Determine the [x, y] coordinate at the center of the cell enclosing the given text.  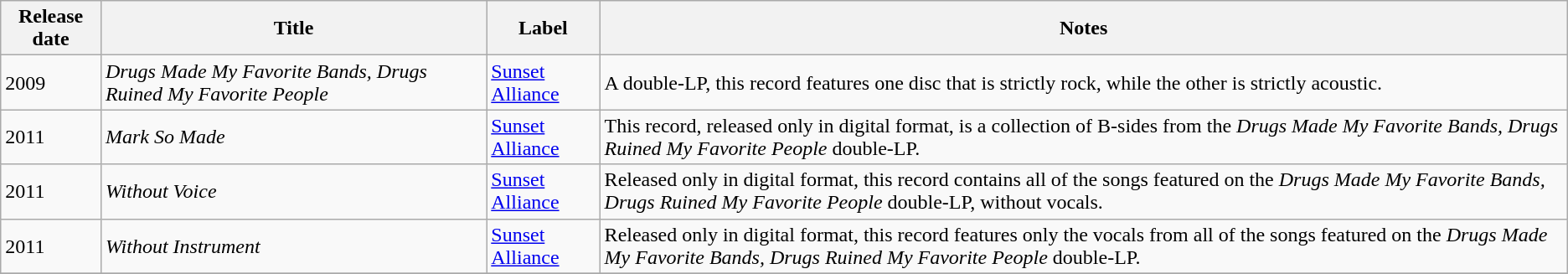
Notes [1084, 28]
2009 [51, 82]
Label [543, 28]
A double-LP, this record features one disc that is strictly rock, while the other is strictly acoustic. [1084, 82]
Without Voice [293, 191]
Title [293, 28]
Release date [51, 28]
Drugs Made My Favorite Bands, Drugs Ruined My Favorite People [293, 82]
Mark So Made [293, 137]
Without Instrument [293, 246]
